Capture the cell that displays the provided text and extract its (x, y) central coordinate. 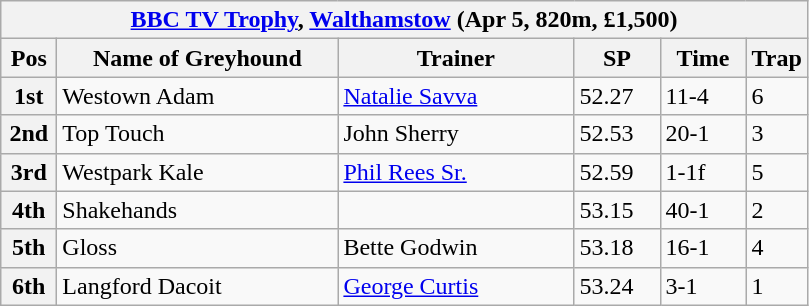
53.15 (617, 210)
5 (776, 172)
20-1 (703, 134)
Time (703, 58)
40-1 (703, 210)
6th (29, 286)
1st (29, 96)
Name of Greyhound (198, 58)
11-4 (703, 96)
6 (776, 96)
1-1f (703, 172)
SP (617, 58)
Gloss (198, 248)
5th (29, 248)
16-1 (703, 248)
52.27 (617, 96)
Phil Rees Sr. (456, 172)
Bette Godwin (456, 248)
1 (776, 286)
Natalie Savva (456, 96)
3-1 (703, 286)
3 (776, 134)
52.53 (617, 134)
Langford Dacoit (198, 286)
Shakehands (198, 210)
53.18 (617, 248)
Trap (776, 58)
2nd (29, 134)
52.59 (617, 172)
Top Touch (198, 134)
Trainer (456, 58)
4th (29, 210)
George Curtis (456, 286)
2 (776, 210)
53.24 (617, 286)
Pos (29, 58)
Westpark Kale (198, 172)
Westown Adam (198, 96)
John Sherry (456, 134)
4 (776, 248)
3rd (29, 172)
BBC TV Trophy, Walthamstow (Apr 5, 820m, £1,500) (404, 20)
